Return (X, Y) of the center of cell containing provided text 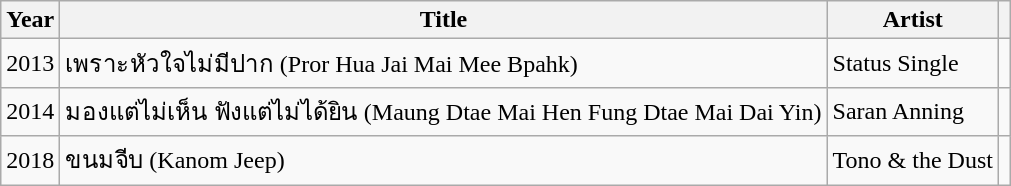
Year (30, 20)
มองแต่ไม่เห็น ฟังแต่ไม่ได้ยิน (Maung Dtae Mai Hen Fung Dtae Mai Dai Yin) (444, 112)
ขนมจีบ (Kanom Jeep) (444, 160)
Saran Anning (912, 112)
Status Single (912, 64)
2014 (30, 112)
เพราะหัวใจไม่มีปาก (Pror Hua Jai Mai Mee Bpahk) (444, 64)
Artist (912, 20)
Title (444, 20)
Tono & the Dust (912, 160)
2013 (30, 64)
2018 (30, 160)
